Scan for the cell matching the given text and deliver its (X, Y) coordinate at center. 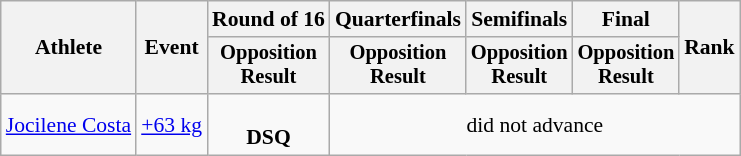
Jocilene Costa (68, 124)
+63 kg (172, 124)
Semifinals (520, 19)
Quarterfinals (398, 19)
Rank (710, 48)
DSQ (268, 124)
Event (172, 48)
Athlete (68, 48)
did not advance (535, 124)
Final (626, 19)
Round of 16 (268, 19)
